Identify which cell holds the provided text, then report its [X, Y] central coordinate. 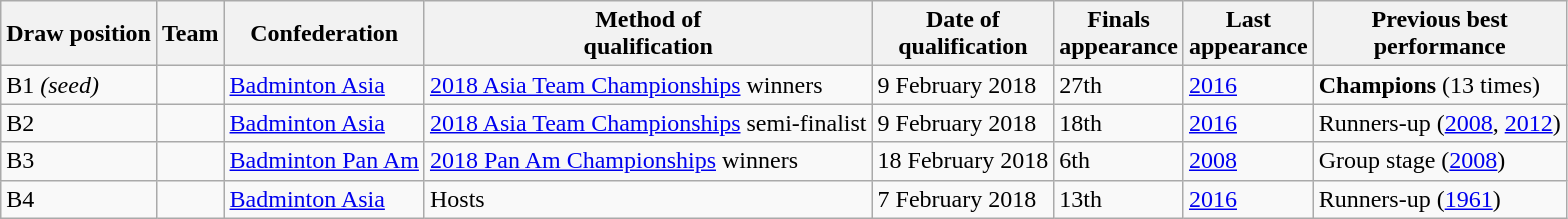
B3 [79, 161]
B1 (seed) [79, 85]
Date ofqualification [963, 34]
6th [1119, 161]
Runners-up (2008, 2012) [1440, 123]
B2 [79, 123]
2018 Asia Team Championships winners [648, 85]
18th [1119, 123]
Champions (13 times) [1440, 85]
Badminton Pan Am [324, 161]
7 February 2018 [963, 199]
B4 [79, 199]
Lastappearance [1248, 34]
Previous bestperformance [1440, 34]
Hosts [648, 199]
Team [190, 34]
27th [1119, 85]
2008 [1248, 161]
2018 Asia Team Championships semi-finalist [648, 123]
2018 Pan Am Championships winners [648, 161]
Method ofqualification [648, 34]
Draw position [79, 34]
13th [1119, 199]
Confederation [324, 34]
Group stage (2008) [1440, 161]
Finalsappearance [1119, 34]
Runners-up (1961) [1440, 199]
18 February 2018 [963, 161]
